From the cell containing the given text, extract its center point as (x, y) coordinate. 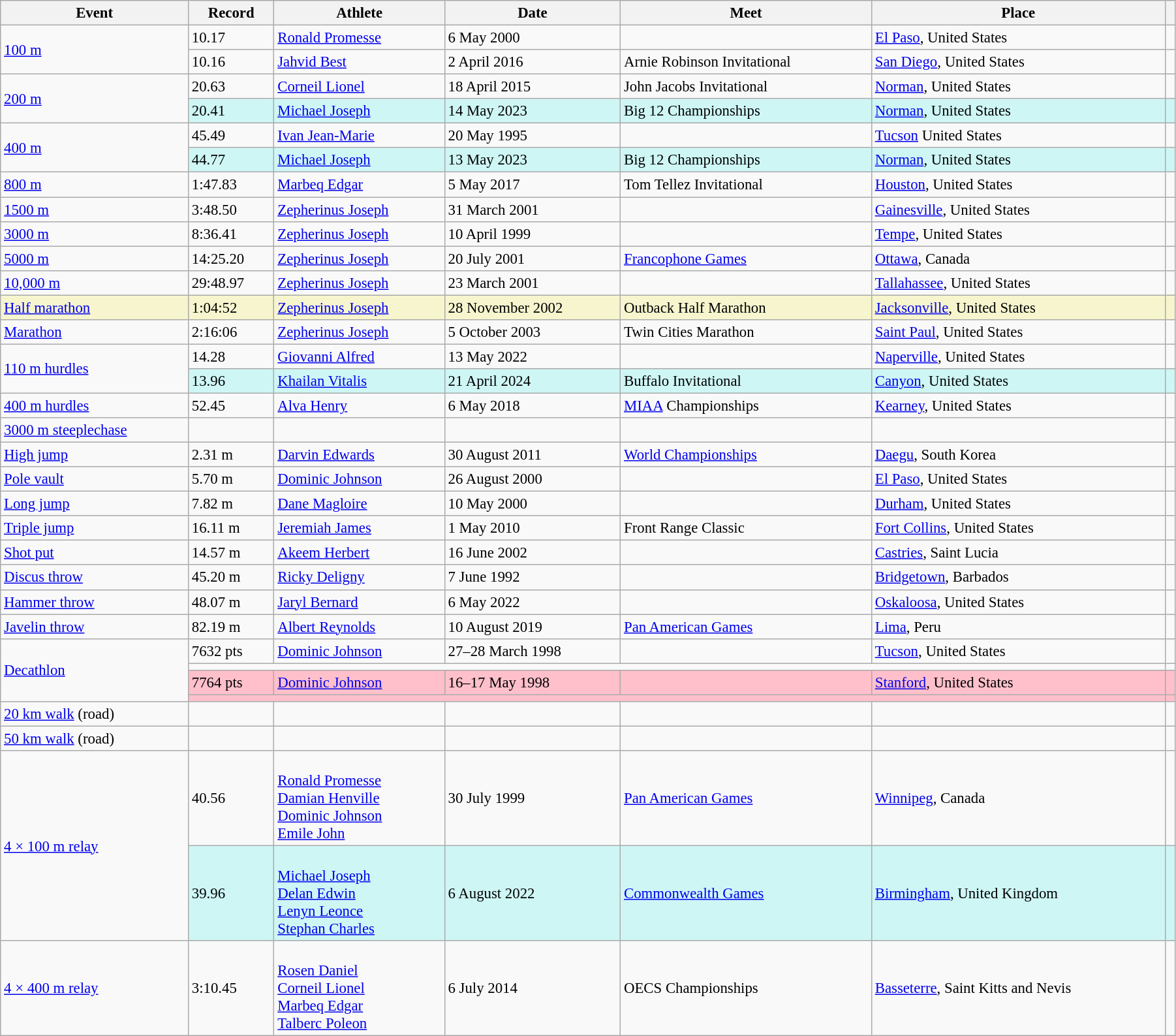
Commonwealth Games (747, 894)
10 August 2019 (533, 627)
Daegu, South Korea (1018, 455)
Alva Henry (359, 405)
16–17 May 1998 (533, 683)
Discus throw (95, 578)
Corneil Lionel (359, 87)
Giovanni Alfred (359, 356)
San Diego, United States (1018, 62)
High jump (95, 455)
3000 m (95, 234)
Marbeq Edgar (359, 185)
Bridgetown, Barbados (1018, 578)
45.49 (231, 136)
Jeremiah James (359, 528)
Athlete (359, 13)
6 August 2022 (533, 894)
Birmingham, United Kingdom (1018, 894)
Jacksonville, United States (1018, 307)
10.16 (231, 62)
Front Range Classic (747, 528)
29:48.97 (231, 283)
14.28 (231, 356)
14:25.20 (231, 259)
Fort Collins, United States (1018, 528)
800 m (95, 185)
6 May 2018 (533, 405)
Michael JosephDelan EdwinLenyn LeonceStephan Charles (359, 894)
Dane Magloire (359, 504)
Tucson United States (1018, 136)
3:10.45 (231, 988)
World Championships (747, 455)
28 November 2002 (533, 307)
Meet (747, 13)
5.70 m (231, 479)
1:04:52 (231, 307)
21 April 2024 (533, 381)
Tempe, United States (1018, 234)
200 m (95, 99)
Arnie Robinson Invitational (747, 62)
Marathon (95, 332)
13.96 (231, 381)
4 × 400 m relay (95, 988)
Winnipeg, Canada (1018, 798)
39.96 (231, 894)
1:47.83 (231, 185)
5 May 2017 (533, 185)
16 June 2002 (533, 553)
7.82 m (231, 504)
3:48.50 (231, 210)
5 October 2003 (533, 332)
20.63 (231, 87)
OECS Championships (747, 988)
13 May 2023 (533, 160)
Oskaloosa, United States (1018, 602)
Canyon, United States (1018, 381)
Rosen DanielCorneil LionelMarbeq EdgarTalberc Poleon (359, 988)
Stanford, United States (1018, 683)
Long jump (95, 504)
3000 m steeplechase (95, 430)
20 May 1995 (533, 136)
40.56 (231, 798)
5000 m (95, 259)
Record (231, 13)
Outback Half Marathon (747, 307)
Tom Tellez Invitational (747, 185)
Houston, United States (1018, 185)
7632 pts (231, 651)
Decathlon (95, 670)
Ronald PromesseDamian HenvilleDominic JohnsonEmile John (359, 798)
400 m hurdles (95, 405)
44.77 (231, 160)
27–28 March 1998 (533, 651)
2 April 2016 (533, 62)
Hammer throw (95, 602)
Half marathon (95, 307)
Shot put (95, 553)
400 m (95, 148)
6 May 2000 (533, 38)
Event (95, 13)
Naperville, United States (1018, 356)
50 km walk (road) (95, 738)
Lima, Peru (1018, 627)
MIAA Championships (747, 405)
Ivan Jean-Marie (359, 136)
2:16:06 (231, 332)
Saint Paul, United States (1018, 332)
Ricky Deligny (359, 578)
Buffalo Invitational (747, 381)
14 May 2023 (533, 111)
2.31 m (231, 455)
Kearney, United States (1018, 405)
6 May 2022 (533, 602)
Khailan Vitalis (359, 381)
20 July 2001 (533, 259)
Durham, United States (1018, 504)
20.41 (231, 111)
Ottawa, Canada (1018, 259)
82.19 m (231, 627)
1 May 2010 (533, 528)
Castries, Saint Lucia (1018, 553)
20 km walk (road) (95, 714)
16.11 m (231, 528)
14.57 m (231, 553)
Javelin throw (95, 627)
31 March 2001 (533, 210)
100 m (95, 50)
Tallahassee, United States (1018, 283)
10,000 m (95, 283)
10 May 2000 (533, 504)
23 March 2001 (533, 283)
10.17 (231, 38)
110 m hurdles (95, 368)
Twin Cities Marathon (747, 332)
Akeem Herbert (359, 553)
Tucson, United States (1018, 651)
48.07 m (231, 602)
Darvin Edwards (359, 455)
6 July 2014 (533, 988)
Francophone Games (747, 259)
Ronald Promesse (359, 38)
Triple jump (95, 528)
8:36.41 (231, 234)
1500 m (95, 210)
30 July 1999 (533, 798)
Pole vault (95, 479)
Basseterre, Saint Kitts and Nevis (1018, 988)
Gainesville, United States (1018, 210)
Jahvid Best (359, 62)
45.20 m (231, 578)
7764 pts (231, 683)
7 June 1992 (533, 578)
4 × 100 m relay (95, 846)
Jaryl Bernard (359, 602)
13 May 2022 (533, 356)
26 August 2000 (533, 479)
Date (533, 13)
John Jacobs Invitational (747, 87)
Albert Reynolds (359, 627)
30 August 2011 (533, 455)
Place (1018, 13)
52.45 (231, 405)
10 April 1999 (533, 234)
18 April 2015 (533, 87)
